Find where the given text appears and provide that cell's center as [X, Y] coordinate. 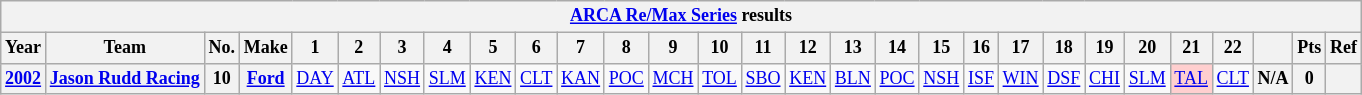
7 [581, 48]
Jason Rudd Racing [124, 78]
12 [808, 48]
3 [402, 48]
TAL [1191, 78]
15 [942, 48]
SBO [763, 78]
16 [982, 48]
ARCA Re/Max Series results [682, 16]
14 [897, 48]
Ford [266, 78]
TOL [720, 78]
19 [1105, 48]
DAY [315, 78]
17 [1020, 48]
N/A [1273, 78]
DSF [1064, 78]
4 [447, 48]
2002 [24, 78]
BLN [854, 78]
CHI [1105, 78]
Pts [1310, 48]
5 [493, 48]
13 [854, 48]
11 [763, 48]
MCH [673, 78]
Ref [1344, 48]
18 [1064, 48]
Make [266, 48]
6 [536, 48]
KAN [581, 78]
20 [1147, 48]
22 [1232, 48]
ISF [982, 78]
WIN [1020, 78]
8 [626, 48]
Year [24, 48]
No. [222, 48]
9 [673, 48]
0 [1310, 78]
1 [315, 48]
ATL [359, 78]
21 [1191, 48]
2 [359, 48]
Team [124, 48]
